Extract the [X, Y] coordinate from the center of the cell holding the provided text.  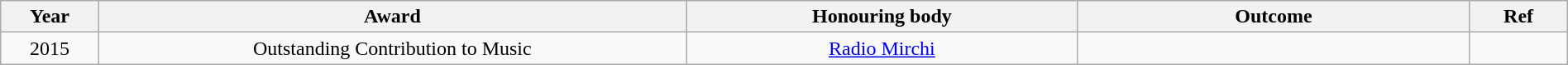
Honouring body [882, 17]
Award [392, 17]
Outstanding Contribution to Music [392, 48]
Outcome [1274, 17]
2015 [50, 48]
Radio Mirchi [882, 48]
Ref [1518, 17]
Year [50, 17]
